Extract the [x, y] coordinate from the center of the cell holding the provided text.  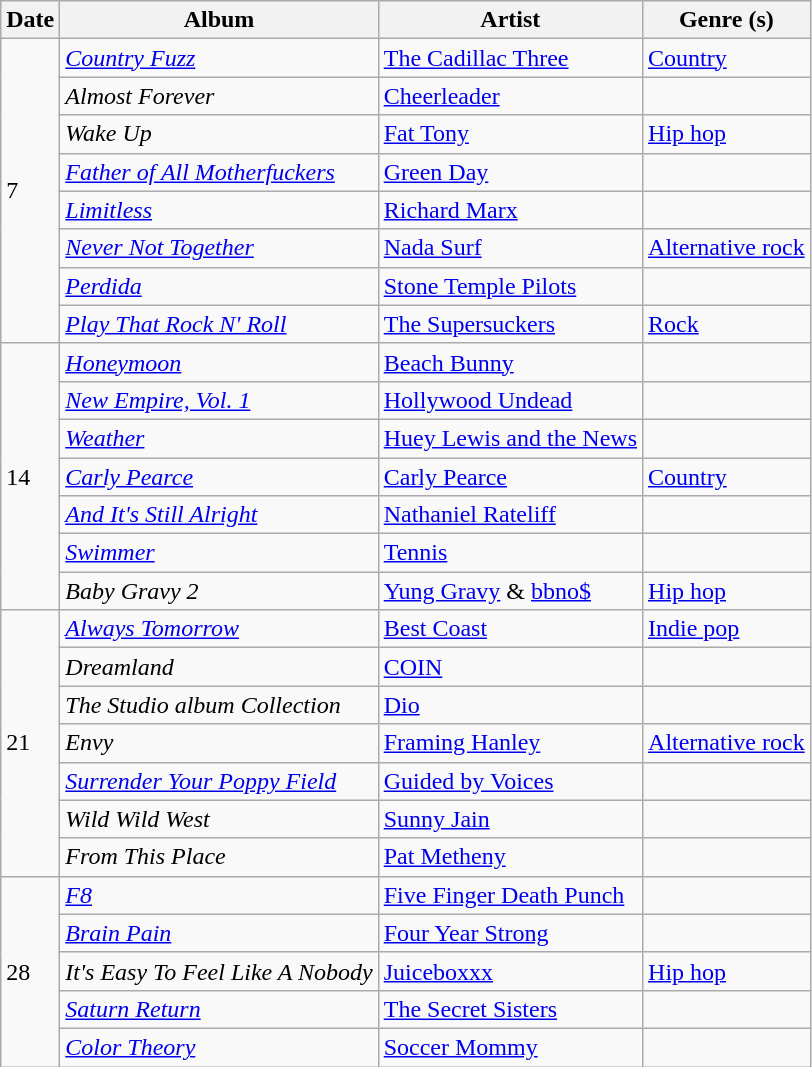
Limitless [219, 210]
Fat Tony [510, 134]
Beach Bunny [510, 362]
Soccer Mommy [510, 1047]
7 [30, 191]
Richard Marx [510, 210]
Saturn Return [219, 1009]
Country Fuzz [219, 58]
Date [30, 20]
Hollywood Undead [510, 400]
Almost Forever [219, 96]
Yung Gravy & bbno$ [510, 591]
Stone Temple Pilots [510, 286]
28 [30, 971]
Wake Up [219, 134]
Swimmer [219, 553]
Four Year Strong [510, 933]
Always Tomorrow [219, 629]
Brain Pain [219, 933]
Surrender Your Poppy Field [219, 781]
Dio [510, 705]
Five Finger Death Punch [510, 895]
Nathaniel Rateliff [510, 515]
Indie pop [727, 629]
Color Theory [219, 1047]
Green Day [510, 172]
Huey Lewis and the News [510, 438]
Perdida [219, 286]
Tennis [510, 553]
F8 [219, 895]
Best Coast [510, 629]
The Studio album Collection [219, 705]
Juiceboxxx [510, 971]
21 [30, 743]
The Cadillac Three [510, 58]
Album [219, 20]
Never Not Together [219, 248]
Pat Metheny [510, 857]
Honeymoon [219, 362]
The Supersuckers [510, 324]
Cheerleader [510, 96]
Weather [219, 438]
Envy [219, 743]
It's Easy To Feel Like A Nobody [219, 971]
14 [30, 476]
Framing Hanley [510, 743]
From This Place [219, 857]
COIN [510, 667]
Play That Rock N' Roll [219, 324]
Sunny Jain [510, 819]
The Secret Sisters [510, 1009]
Rock [727, 324]
New Empire, Vol. 1 [219, 400]
Nada Surf [510, 248]
Dreamland [219, 667]
Guided by Voices [510, 781]
Artist [510, 20]
Genre (s) [727, 20]
And It's Still Alright [219, 515]
Wild Wild West [219, 819]
Father of All Motherfuckers [219, 172]
Baby Gravy 2 [219, 591]
